Pinpoint the cell where the given text exists, returning its (X, Y) midpoint coordinate. 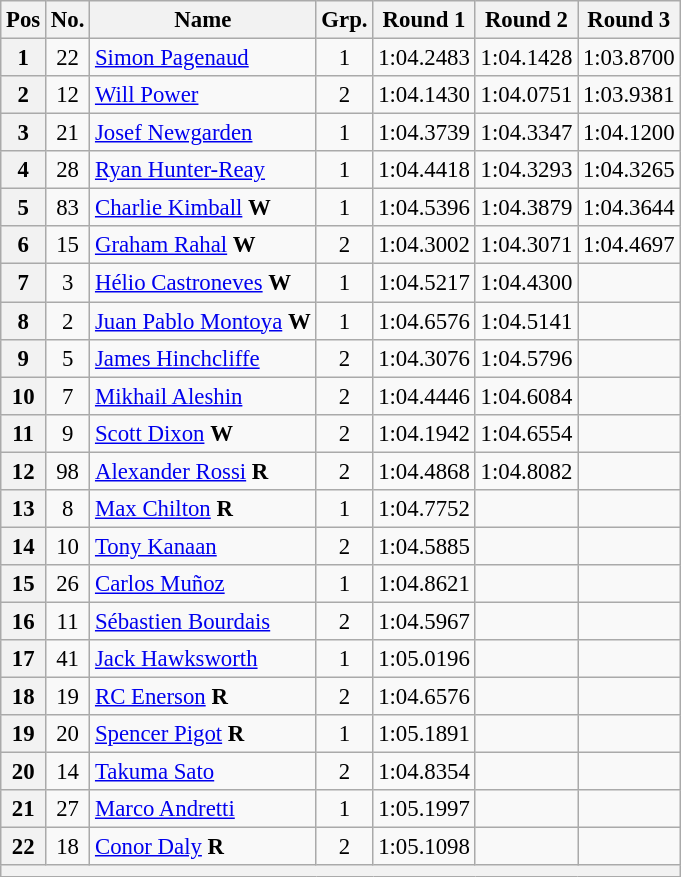
1:04.5396 (424, 208)
Round 2 (526, 20)
Takuma Sato (203, 772)
Ryan Hunter-Reay (203, 170)
Max Chilton R (203, 509)
Hélio Castroneves W (203, 283)
Carlos Muñoz (203, 584)
6 (24, 245)
1:04.8621 (424, 584)
Conor Daly R (203, 847)
Josef Newgarden (203, 133)
1:04.3076 (424, 358)
26 (68, 584)
Round 3 (629, 20)
Will Power (203, 95)
1:04.5967 (424, 621)
1:05.0196 (424, 659)
Sébastien Bourdais (203, 621)
1:04.5885 (424, 546)
98 (68, 471)
1:05.1891 (424, 734)
1:04.3293 (526, 170)
83 (68, 208)
1:04.4446 (424, 396)
1:04.3347 (526, 133)
Grp. (344, 20)
13 (24, 509)
1:04.3739 (424, 133)
1:04.8082 (526, 471)
1:04.4418 (424, 170)
1:04.5217 (424, 283)
1:04.3002 (424, 245)
1:04.3265 (629, 170)
1:03.9381 (629, 95)
1:04.8354 (424, 772)
1:04.7752 (424, 509)
Graham Rahal W (203, 245)
Alexander Rossi R (203, 471)
Simon Pagenaud (203, 58)
1:03.8700 (629, 58)
RC Enerson R (203, 697)
1:04.1942 (424, 433)
1:04.5141 (526, 321)
1:04.3879 (526, 208)
1:04.5796 (526, 358)
No. (68, 20)
Mikhail Aleshin (203, 396)
1:04.1200 (629, 133)
1:04.1430 (424, 95)
Jack Hawksworth (203, 659)
1:04.4300 (526, 283)
1:04.4697 (629, 245)
Juan Pablo Montoya W (203, 321)
16 (24, 621)
1:04.4868 (424, 471)
Name (203, 20)
41 (68, 659)
Charlie Kimball W (203, 208)
1:04.6084 (526, 396)
Round 1 (424, 20)
Scott Dixon W (203, 433)
17 (24, 659)
1:05.1997 (424, 809)
1:05.1098 (424, 847)
1:04.1428 (526, 58)
Tony Kanaan (203, 546)
1:04.3644 (629, 208)
1:04.2483 (424, 58)
1:04.3071 (526, 245)
Spencer Pigot R (203, 734)
James Hinchcliffe (203, 358)
27 (68, 809)
4 (24, 170)
1:04.6554 (526, 433)
Marco Andretti (203, 809)
Pos (24, 20)
1:04.0751 (526, 95)
28 (68, 170)
